Detect which cell encompasses the target text, then output its (x, y) center coordinate. 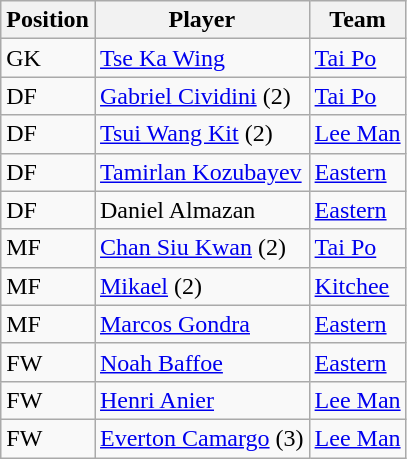
Everton Camargo (3) (202, 438)
Tsui Wang Kit (2) (202, 134)
Noah Baffoe (202, 362)
Position (48, 20)
GK (48, 58)
Player (202, 20)
Marcos Gondra (202, 324)
Henri Anier (202, 400)
Team (358, 20)
Tamirlan Kozubayev (202, 172)
Kitchee (358, 286)
Chan Siu Kwan (2) (202, 248)
Mikael (2) (202, 286)
Gabriel Cividini (2) (202, 96)
Daniel Almazan (202, 210)
Tse Ka Wing (202, 58)
